Identify which cell holds the provided text, then report its (x, y) central coordinate. 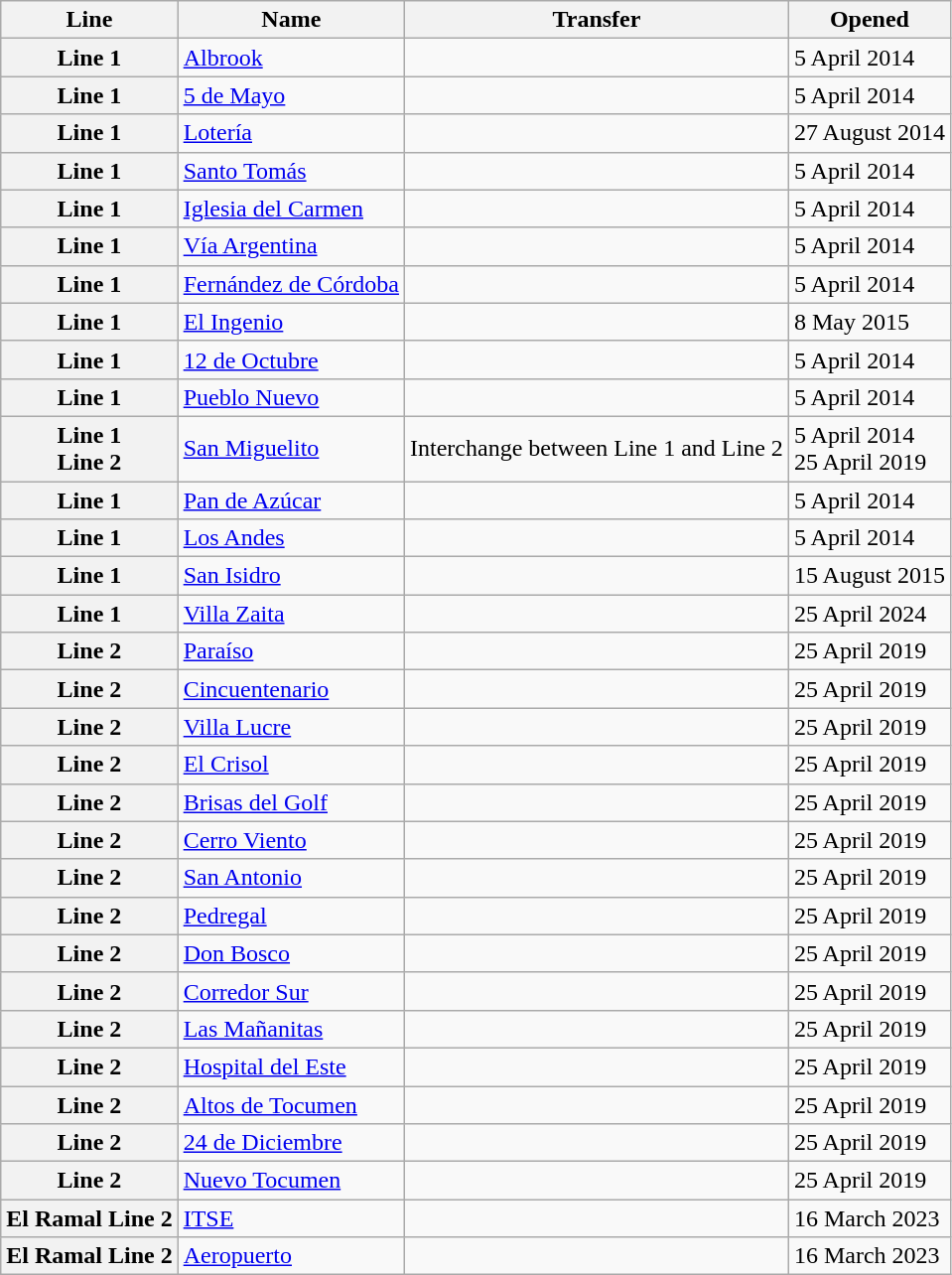
Fernández de Córdoba (291, 284)
Los Andes (291, 538)
12 de Octubre (291, 359)
Altos de Tocumen (291, 1105)
5 April 2014 25 April 2019 (870, 449)
Vía Argentina (291, 246)
Nuevo Tocumen (291, 1181)
Paraíso (291, 651)
15 August 2015 (870, 576)
Pan de Azúcar (291, 499)
San Miguelito (291, 449)
Line 1 Line 2 (89, 449)
Aeropuerto (291, 1256)
Villa Zaita (291, 614)
Transfer (596, 20)
Cincuentenario (291, 689)
Brisas del Golf (291, 802)
Opened (870, 20)
Don Bosco (291, 953)
5 de Mayo (291, 95)
Lotería (291, 133)
Pedregal (291, 916)
24 de Diciembre (291, 1143)
Cerro Viento (291, 840)
Iglesia del Carmen (291, 209)
Interchange between Line 1 and Line 2 (596, 449)
Santo Tomás (291, 171)
Albrook (291, 58)
San Isidro (291, 576)
25 April 2024 (870, 614)
Villa Lucre (291, 727)
Hospital del Este (291, 1066)
Pueblo Nuevo (291, 397)
Corredor Sur (291, 991)
27 August 2014 (870, 133)
Las Mañanitas (291, 1029)
San Antonio (291, 878)
8 May 2015 (870, 322)
Line (89, 20)
El Crisol (291, 765)
ITSE (291, 1218)
El Ingenio (291, 322)
Name (291, 20)
